From the cell containing the given text, extract its center point as (x, y) coordinate. 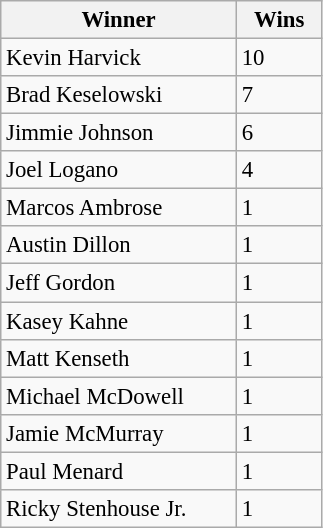
Wins (279, 20)
Joel Logano (119, 170)
Michael McDowell (119, 396)
Winner (119, 20)
7 (279, 95)
Paul Menard (119, 471)
6 (279, 133)
Jeff Gordon (119, 283)
Ricky Stenhouse Jr. (119, 509)
Brad Keselowski (119, 95)
Austin Dillon (119, 245)
Jimmie Johnson (119, 133)
Jamie McMurray (119, 433)
Matt Kenseth (119, 358)
Kasey Kahne (119, 321)
Kevin Harvick (119, 58)
4 (279, 170)
10 (279, 58)
Marcos Ambrose (119, 208)
